Identify which cell holds the provided text, then report its (x, y) central coordinate. 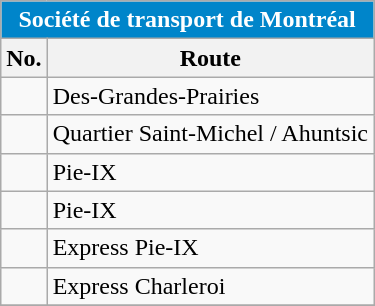
No. (24, 58)
Des-Grandes-Prairies (210, 96)
Express Charleroi (210, 286)
Quartier Saint-Michel / Ahuntsic (210, 134)
Express Pie-IX (210, 248)
Route (210, 58)
Société de transport de Montréal (188, 20)
